Detect which cell encompasses the target text, then output its (X, Y) center coordinate. 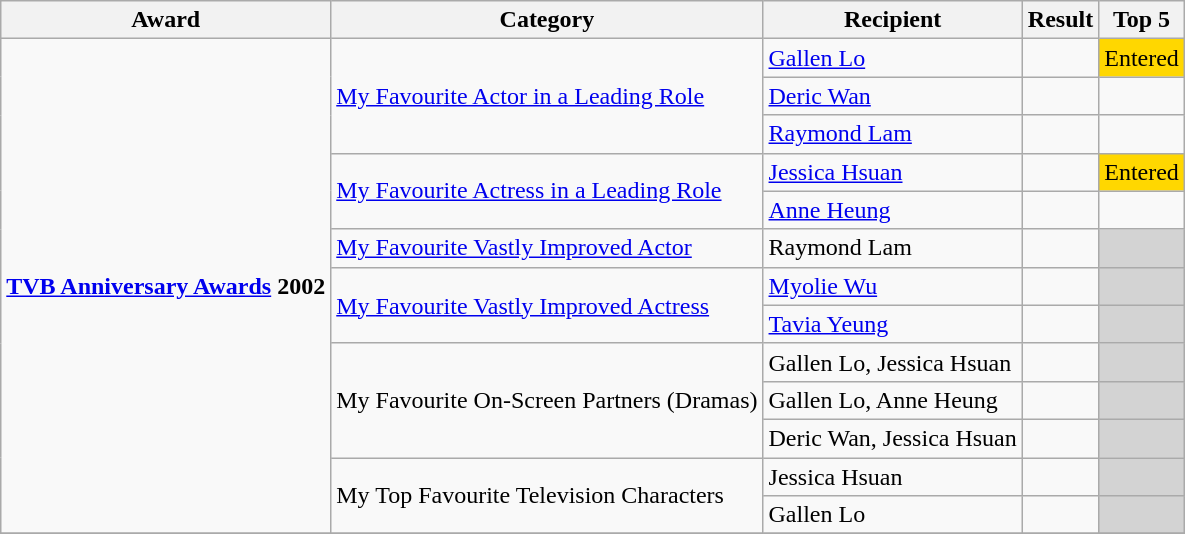
Result (1060, 20)
Gallen Lo, Anne Heung (892, 400)
Tavia Yeung (892, 324)
TVB Anniversary Awards 2002 (166, 286)
Award (166, 20)
Recipient (892, 20)
Myolie Wu (892, 286)
My Favourite Actor in a Leading Role (547, 96)
Anne Heung (892, 210)
Deric Wan, Jessica Hsuan (892, 438)
Deric Wan (892, 96)
My Favourite Actress in a Leading Role (547, 191)
Top 5 (1142, 20)
My Favourite Vastly Improved Actress (547, 305)
Gallen Lo, Jessica Hsuan (892, 362)
My Top Favourite Television Characters (547, 496)
My Favourite On-Screen Partners (Dramas) (547, 400)
My Favourite Vastly Improved Actor (547, 248)
Category (547, 20)
